Scan for the cell matching the given text and deliver its [x, y] coordinate at center. 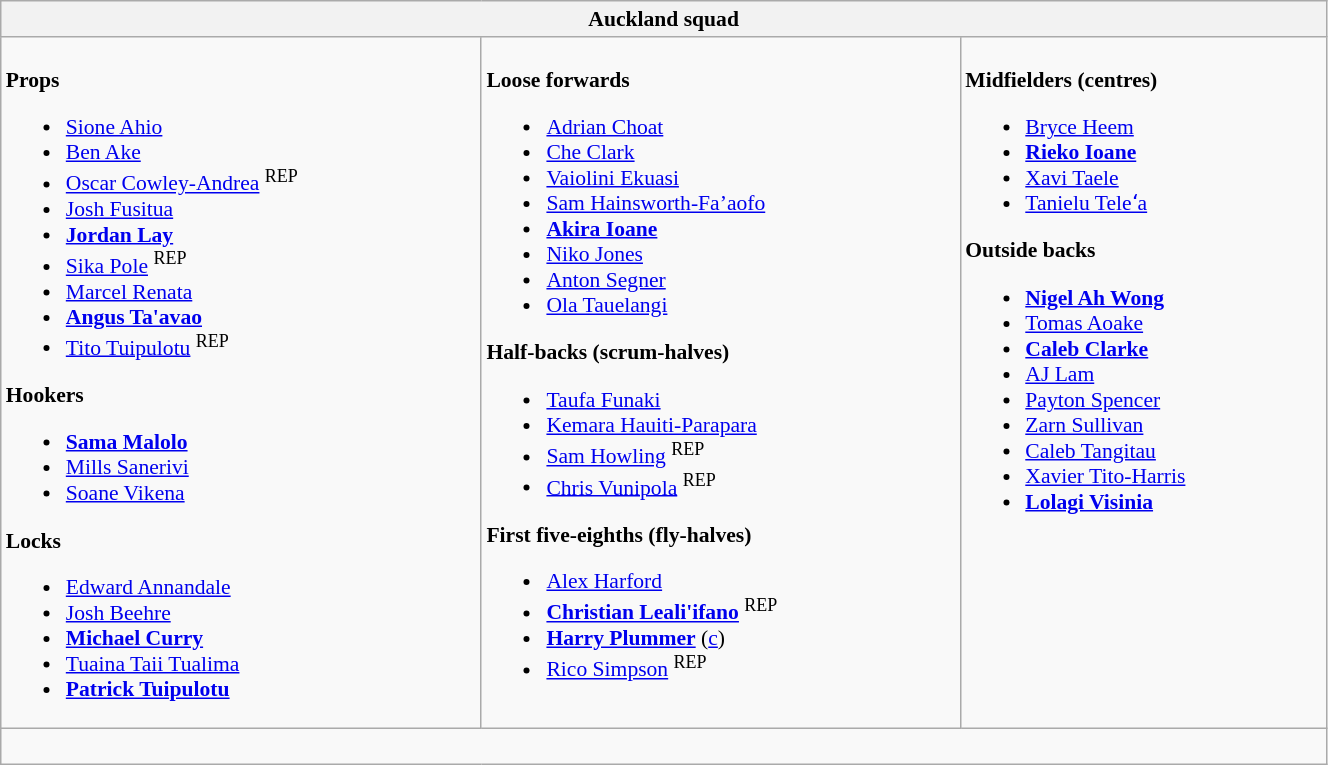
Auckland squad [664, 19]
